For the text-containing cell, return its midpoint in [X, Y] coordinate format. 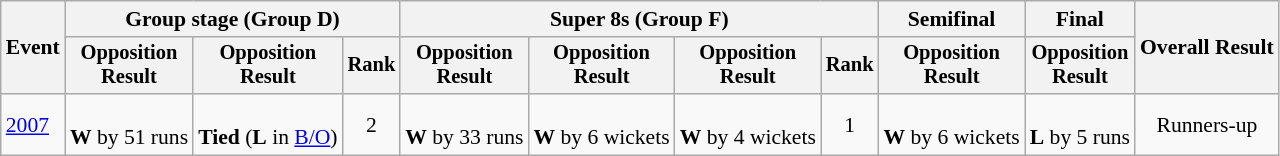
Group stage (Group D) [232, 19]
W by 51 runs [129, 124]
L by 5 runs [1080, 124]
Tied (L in B/O) [268, 124]
1 [850, 124]
Semifinal [951, 19]
2 [372, 124]
W by 33 runs [464, 124]
Final [1080, 19]
2007 [33, 124]
W by 4 wickets [748, 124]
Runners-up [1207, 124]
Overall Result [1207, 48]
Event [33, 48]
Super 8s (Group F) [639, 19]
